Find where the given text appears and provide that cell's center as (X, Y) coordinate. 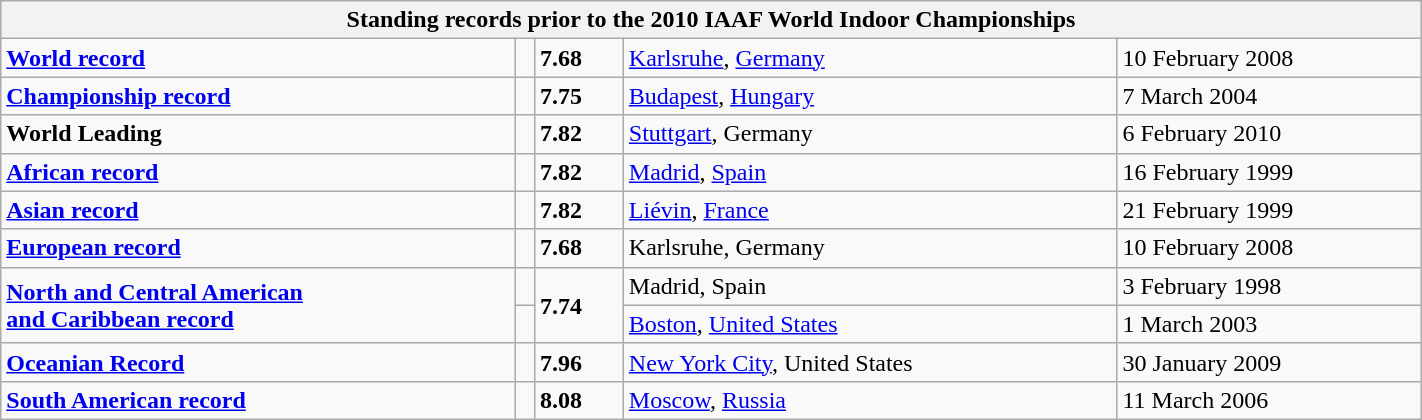
16 February 1999 (1269, 172)
Standing records prior to the 2010 IAAF World Indoor Championships (711, 20)
7 March 2004 (1269, 96)
Moscow, Russia (870, 400)
11 March 2006 (1269, 400)
8.08 (578, 400)
European record (258, 248)
21 February 1999 (1269, 210)
World Leading (258, 134)
30 January 2009 (1269, 362)
Budapest, Hungary (870, 96)
3 February 1998 (1269, 286)
Liévin, France (870, 210)
Championship record (258, 96)
Stuttgart, Germany (870, 134)
6 February 2010 (1269, 134)
Asian record (258, 210)
Boston, United States (870, 324)
African record (258, 172)
Oceanian Record (258, 362)
New York City, United States (870, 362)
South American record (258, 400)
1 March 2003 (1269, 324)
7.74 (578, 305)
7.75 (578, 96)
North and Central American and Caribbean record (258, 305)
World record (258, 58)
7.96 (578, 362)
